For the text-containing cell, return its midpoint in (x, y) coordinate format. 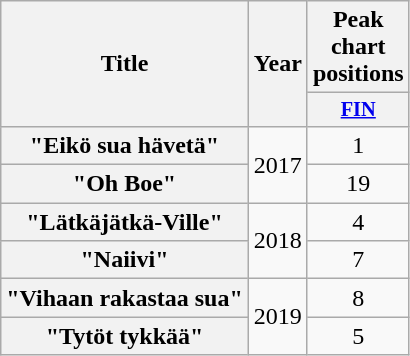
2019 (278, 317)
7 (358, 260)
FIN (358, 110)
8 (358, 298)
5 (358, 336)
19 (358, 184)
"Vihaan rakastaa sua" (125, 298)
"Lätkäjätkä-Ville" (125, 222)
1 (358, 145)
4 (358, 222)
Title (125, 64)
Peak chart positions (358, 47)
"Oh Boe" (125, 184)
2017 (278, 164)
"Naiivi" (125, 260)
Year (278, 64)
2018 (278, 241)
"Tytöt tykkää" (125, 336)
"Eikö sua hävetä" (125, 145)
